Provide the [X, Y] coordinate of the cell's center where the given text is located.  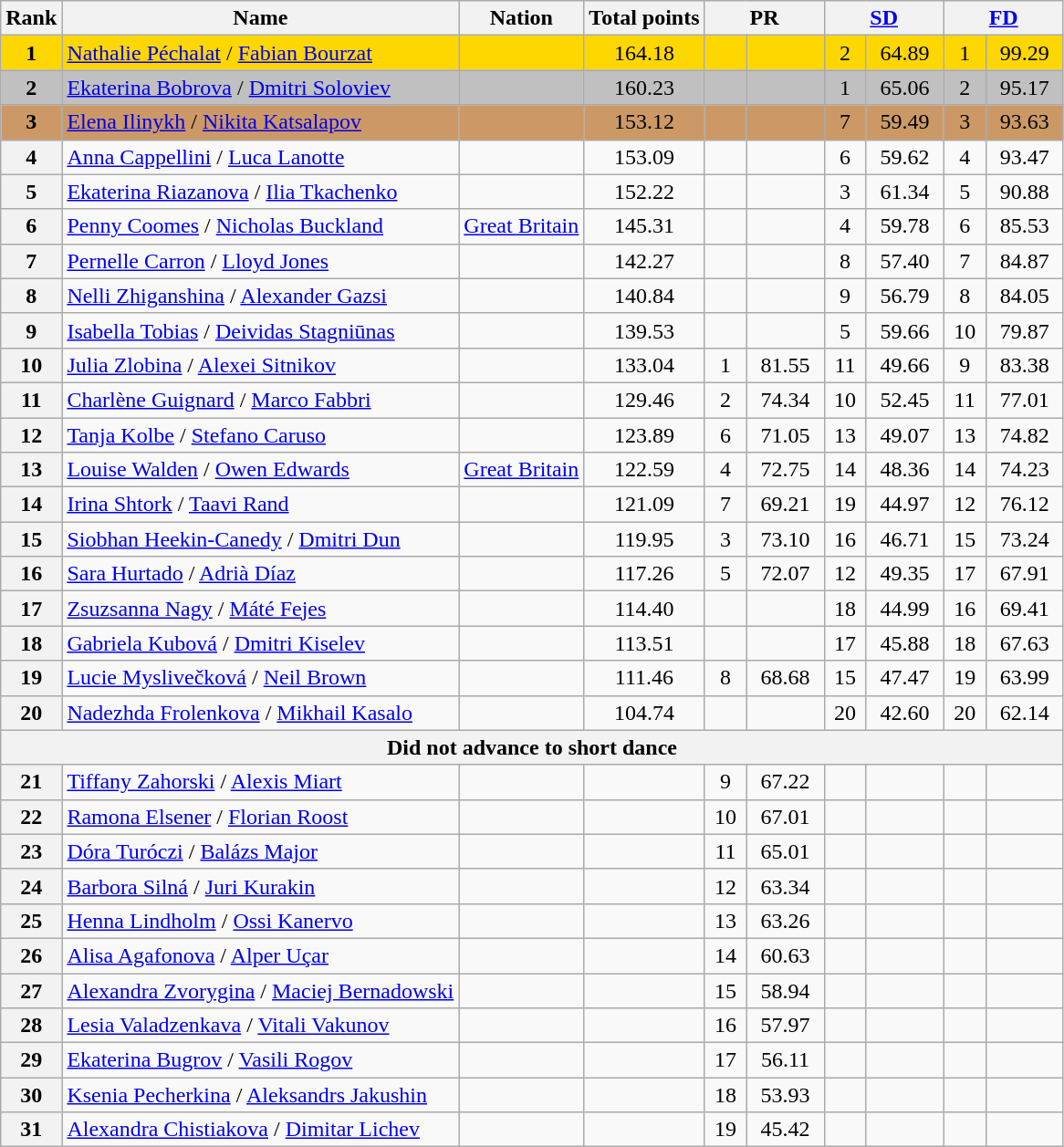
95.17 [1024, 88]
Siobhan Heekin-Canedy / Dmitri Dun [261, 539]
72.07 [785, 574]
61.34 [905, 192]
Julia Zlobina / Alexei Sitnikov [261, 365]
Tiffany Zahorski / Alexis Miart [261, 782]
Louise Walden / Owen Edwards [261, 470]
57.40 [905, 261]
60.63 [785, 955]
Henna Lindholm / Ossi Kanervo [261, 921]
52.45 [905, 400]
142.27 [644, 261]
Barbora Silná / Juri Kurakin [261, 886]
Irina Shtork / Taavi Rand [261, 505]
45.42 [785, 1130]
25 [31, 921]
73.24 [1024, 539]
63.99 [1024, 678]
133.04 [644, 365]
31 [31, 1130]
FD [1004, 18]
49.66 [905, 365]
48.36 [905, 470]
77.01 [1024, 400]
129.46 [644, 400]
Ekaterina Bugrov / Vasili Rogov [261, 1060]
Did not advance to short dance [532, 747]
152.22 [644, 192]
Alexandra Chistiakova / Dimitar Lichev [261, 1130]
62.14 [1024, 713]
140.84 [644, 296]
Nation [522, 18]
26 [31, 955]
67.22 [785, 782]
74.82 [1024, 435]
139.53 [644, 330]
153.09 [644, 157]
76.12 [1024, 505]
49.07 [905, 435]
119.95 [644, 539]
Ekaterina Riazanova / Ilia Tkachenko [261, 192]
Name [261, 18]
68.68 [785, 678]
160.23 [644, 88]
69.41 [1024, 609]
49.35 [905, 574]
74.23 [1024, 470]
44.97 [905, 505]
58.94 [785, 990]
71.05 [785, 435]
28 [31, 1026]
72.75 [785, 470]
44.99 [905, 609]
99.29 [1024, 53]
111.46 [644, 678]
57.97 [785, 1026]
59.62 [905, 157]
122.59 [644, 470]
Charlène Guignard / Marco Fabbri [261, 400]
84.05 [1024, 296]
63.26 [785, 921]
93.63 [1024, 122]
Pernelle Carron / Lloyd Jones [261, 261]
Nathalie Péchalat / Fabian Bourzat [261, 53]
Rank [31, 18]
SD [883, 18]
90.88 [1024, 192]
27 [31, 990]
Lesia Valadzenkava / Vitali Vakunov [261, 1026]
153.12 [644, 122]
Dóra Turóczi / Balázs Major [261, 851]
59.49 [905, 122]
Ekaterina Bobrova / Dmitri Soloviev [261, 88]
Alexandra Zvorygina / Maciej Bernadowski [261, 990]
67.63 [1024, 643]
Alisa Agafonova / Alper Uçar [261, 955]
65.01 [785, 851]
53.93 [785, 1095]
64.89 [905, 53]
23 [31, 851]
164.18 [644, 53]
21 [31, 782]
Gabriela Kubová / Dmitri Kiselev [261, 643]
29 [31, 1060]
Elena Ilinykh / Nikita Katsalapov [261, 122]
104.74 [644, 713]
Penny Coomes / Nicholas Buckland [261, 226]
145.31 [644, 226]
67.91 [1024, 574]
67.01 [785, 817]
85.53 [1024, 226]
56.79 [905, 296]
123.89 [644, 435]
93.47 [1024, 157]
Ksenia Pecherkina / Aleksandrs Jakushin [261, 1095]
63.34 [785, 886]
74.34 [785, 400]
Tanja Kolbe / Stefano Caruso [261, 435]
PR [765, 18]
56.11 [785, 1060]
79.87 [1024, 330]
Anna Cappellini / Luca Lanotte [261, 157]
47.47 [905, 678]
Lucie Myslivečková / Neil Brown [261, 678]
Sara Hurtado / Adrià Díaz [261, 574]
83.38 [1024, 365]
117.26 [644, 574]
24 [31, 886]
Total points [644, 18]
Ramona Elsener / Florian Roost [261, 817]
Nelli Zhiganshina / Alexander Gazsi [261, 296]
114.40 [644, 609]
59.78 [905, 226]
121.09 [644, 505]
46.71 [905, 539]
42.60 [905, 713]
Zsuzsanna Nagy / Máté Fejes [261, 609]
59.66 [905, 330]
45.88 [905, 643]
Nadezhda Frolenkova / Mikhail Kasalo [261, 713]
69.21 [785, 505]
Isabella Tobias / Deividas Stagniūnas [261, 330]
73.10 [785, 539]
113.51 [644, 643]
30 [31, 1095]
65.06 [905, 88]
84.87 [1024, 261]
22 [31, 817]
81.55 [785, 365]
